Pinpoint the cell where the given text exists, returning its [X, Y] midpoint coordinate. 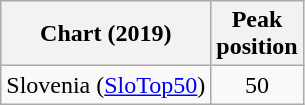
Peakposition [257, 34]
Slovenia (SloTop50) [106, 85]
Chart (2019) [106, 34]
50 [257, 85]
